Capture the cell that displays the provided text and extract its (x, y) central coordinate. 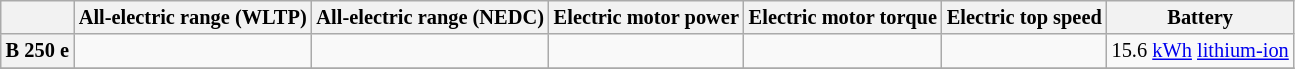
15.6 kWh lithium-ion (1200, 51)
All-electric range (WLTP) (193, 17)
Electric motor torque (843, 17)
B 250 e (38, 51)
All-electric range (NEDC) (430, 17)
Electric motor power (646, 17)
Electric top speed (1024, 17)
Battery (1200, 17)
